Return (X, Y) of the center of cell containing provided text 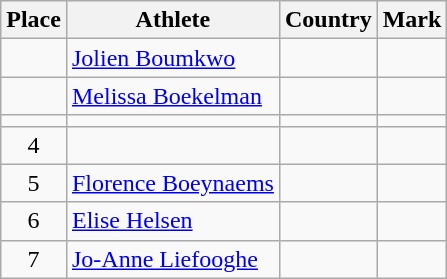
Place (34, 20)
Jo-Anne Liefooghe (172, 259)
Athlete (172, 20)
5 (34, 183)
Florence Boeynaems (172, 183)
Country (328, 20)
6 (34, 221)
Mark (412, 20)
Jolien Boumkwo (172, 58)
7 (34, 259)
Melissa Boekelman (172, 96)
4 (34, 145)
Elise Helsen (172, 221)
